Search for the cell housing the specified text and yield its (X, Y) center coordinate. 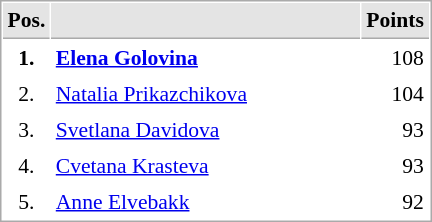
92 (396, 201)
Points (396, 21)
104 (396, 93)
Elena Golovina (206, 57)
5. (26, 201)
2. (26, 93)
108 (396, 57)
Natalia Prikazchikova (206, 93)
Pos. (26, 21)
4. (26, 165)
Cvetana Krasteva (206, 165)
3. (26, 129)
1. (26, 57)
Anne Elvebakk (206, 201)
Svetlana Davidova (206, 129)
